Detect which cell encompasses the target text, then output its [X, Y] center coordinate. 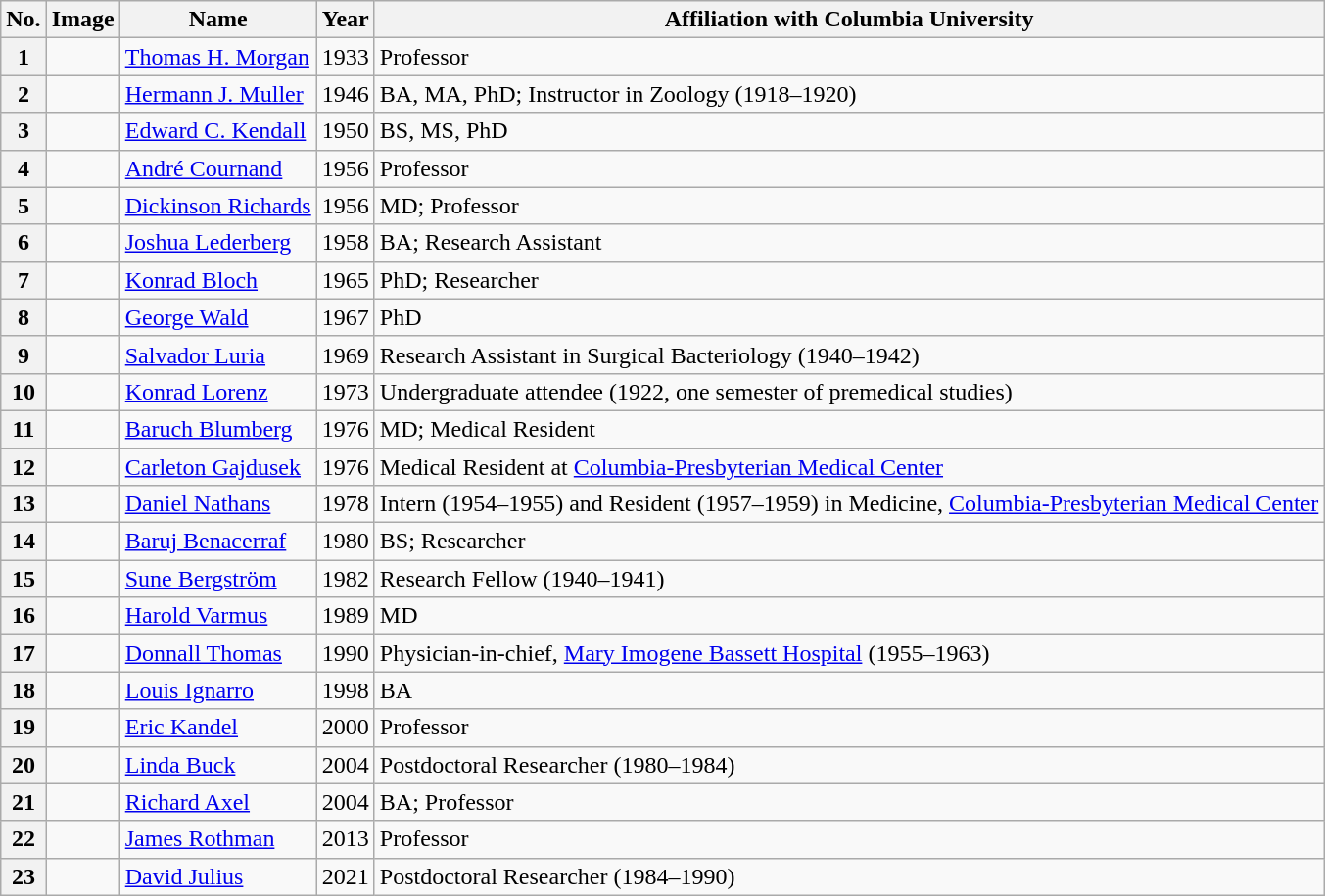
Postdoctoral Researcher (1984–1990) [849, 876]
No. [24, 20]
Louis Ignarro [217, 690]
1978 [345, 504]
Name [217, 20]
9 [24, 354]
1933 [345, 57]
2 [24, 94]
1946 [345, 94]
Harold Varmus [217, 616]
11 [24, 429]
Baruj Benacerraf [217, 542]
David Julius [217, 876]
Hermann J. Muller [217, 94]
Eric Kandel [217, 728]
BS, MS, PhD [849, 131]
1 [24, 57]
PhD [849, 317]
21 [24, 802]
7 [24, 280]
Linda Buck [217, 765]
George Wald [217, 317]
23 [24, 876]
16 [24, 616]
1982 [345, 579]
12 [24, 467]
Medical Resident at Columbia-Presbyterian Medical Center [849, 467]
Daniel Nathans [217, 504]
Image [82, 20]
Donnall Thomas [217, 653]
Baruch Blumberg [217, 429]
1950 [345, 131]
Research Fellow (1940–1941) [849, 579]
Affiliation with Columbia University [849, 20]
14 [24, 542]
Joshua Lederberg [217, 243]
Year [345, 20]
1998 [345, 690]
20 [24, 765]
Salvador Luria [217, 354]
22 [24, 839]
Dickinson Richards [217, 206]
19 [24, 728]
MD [849, 616]
2000 [345, 728]
James Rothman [217, 839]
BA; Professor [849, 802]
5 [24, 206]
15 [24, 579]
Richard Axel [217, 802]
4 [24, 168]
BA [849, 690]
Carleton Gajdusek [217, 467]
BS; Researcher [849, 542]
Konrad Lorenz [217, 392]
1965 [345, 280]
8 [24, 317]
Physician-in-chief, Mary Imogene Bassett Hospital (1955–1963) [849, 653]
1980 [345, 542]
3 [24, 131]
13 [24, 504]
Thomas H. Morgan [217, 57]
Sune Bergström [217, 579]
2013 [345, 839]
Undergraduate attendee (1922, one semester of premedical studies) [849, 392]
Intern (1954–1955) and Resident (1957–1959) in Medicine, Columbia-Presbyterian Medical Center [849, 504]
1969 [345, 354]
MD; Professor [849, 206]
André Cournand [217, 168]
Edward C. Kendall [217, 131]
MD; Medical Resident [849, 429]
BA, MA, PhD; Instructor in Zoology (1918–1920) [849, 94]
Konrad Bloch [217, 280]
6 [24, 243]
BA; Research Assistant [849, 243]
PhD; Researcher [849, 280]
1990 [345, 653]
10 [24, 392]
Research Assistant in Surgical Bacteriology (1940–1942) [849, 354]
18 [24, 690]
Postdoctoral Researcher (1980–1984) [849, 765]
1967 [345, 317]
1973 [345, 392]
1958 [345, 243]
2021 [345, 876]
17 [24, 653]
1989 [345, 616]
